Return (X, Y) of the center of cell containing provided text 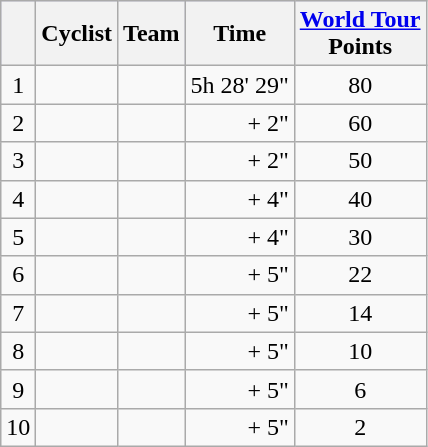
Team (152, 34)
5h 28' 29" (240, 85)
1 (18, 85)
3 (18, 161)
60 (360, 123)
Cyclist (77, 34)
7 (18, 313)
40 (360, 199)
World Tour Points (360, 34)
30 (360, 237)
5 (18, 237)
14 (360, 313)
Time (240, 34)
8 (18, 351)
80 (360, 85)
50 (360, 161)
4 (18, 199)
9 (18, 389)
22 (360, 275)
